Return the (X, Y) coordinate for the center point of the cell that contains the specified text.  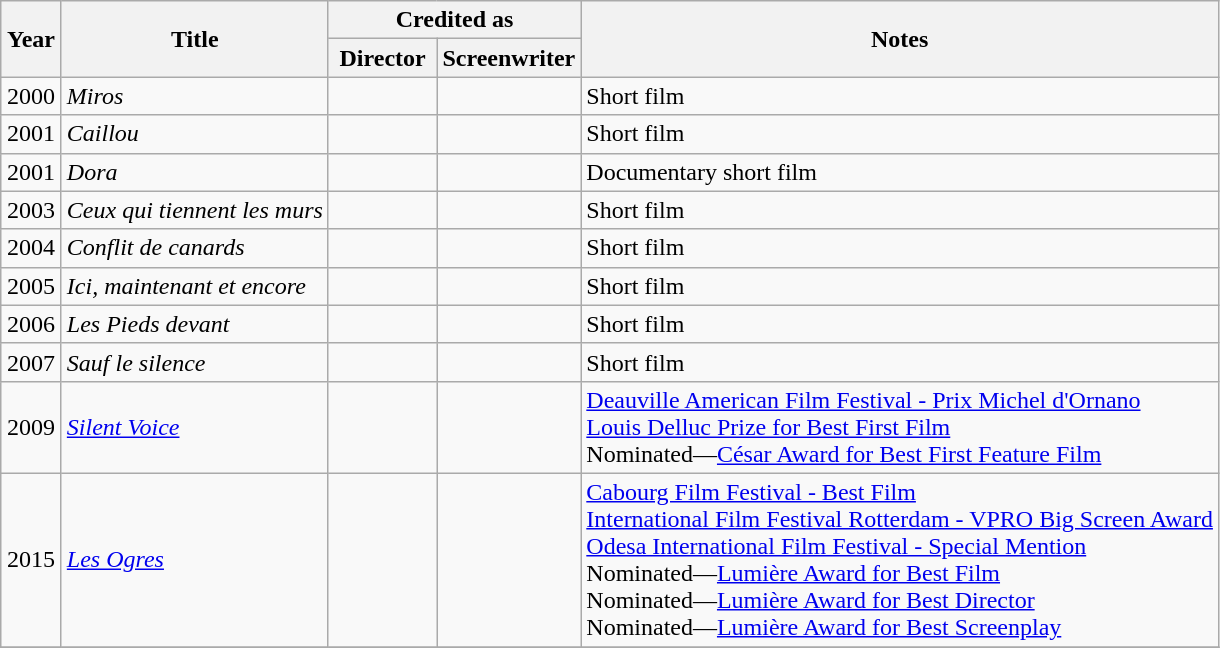
Director (382, 58)
Caillou (194, 134)
Sauf le silence (194, 362)
Documentary short film (900, 172)
2004 (32, 248)
2000 (32, 96)
2005 (32, 286)
Ceux qui tiennent les murs (194, 210)
Les Pieds devant (194, 324)
Dora (194, 172)
2015 (32, 560)
Notes (900, 39)
2007 (32, 362)
Silent Voice (194, 427)
Deauville American Film Festival - Prix Michel d'OrnanoLouis Delluc Prize for Best First FilmNominated—César Award for Best First Feature Film (900, 427)
Screenwriter (509, 58)
2006 (32, 324)
Year (32, 39)
2003 (32, 210)
Title (194, 39)
Miros (194, 96)
Ici, maintenant et encore (194, 286)
Credited as (454, 20)
Les Ogres (194, 560)
Conflit de canards (194, 248)
2009 (32, 427)
